Return (X, Y) of the center of cell containing provided text 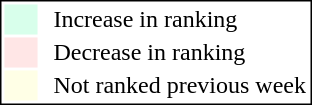
Increase in ranking (180, 19)
Decrease in ranking (180, 53)
Not ranked previous week (180, 85)
